Provide the [x, y] coordinate of the cell's center where the given text is located.  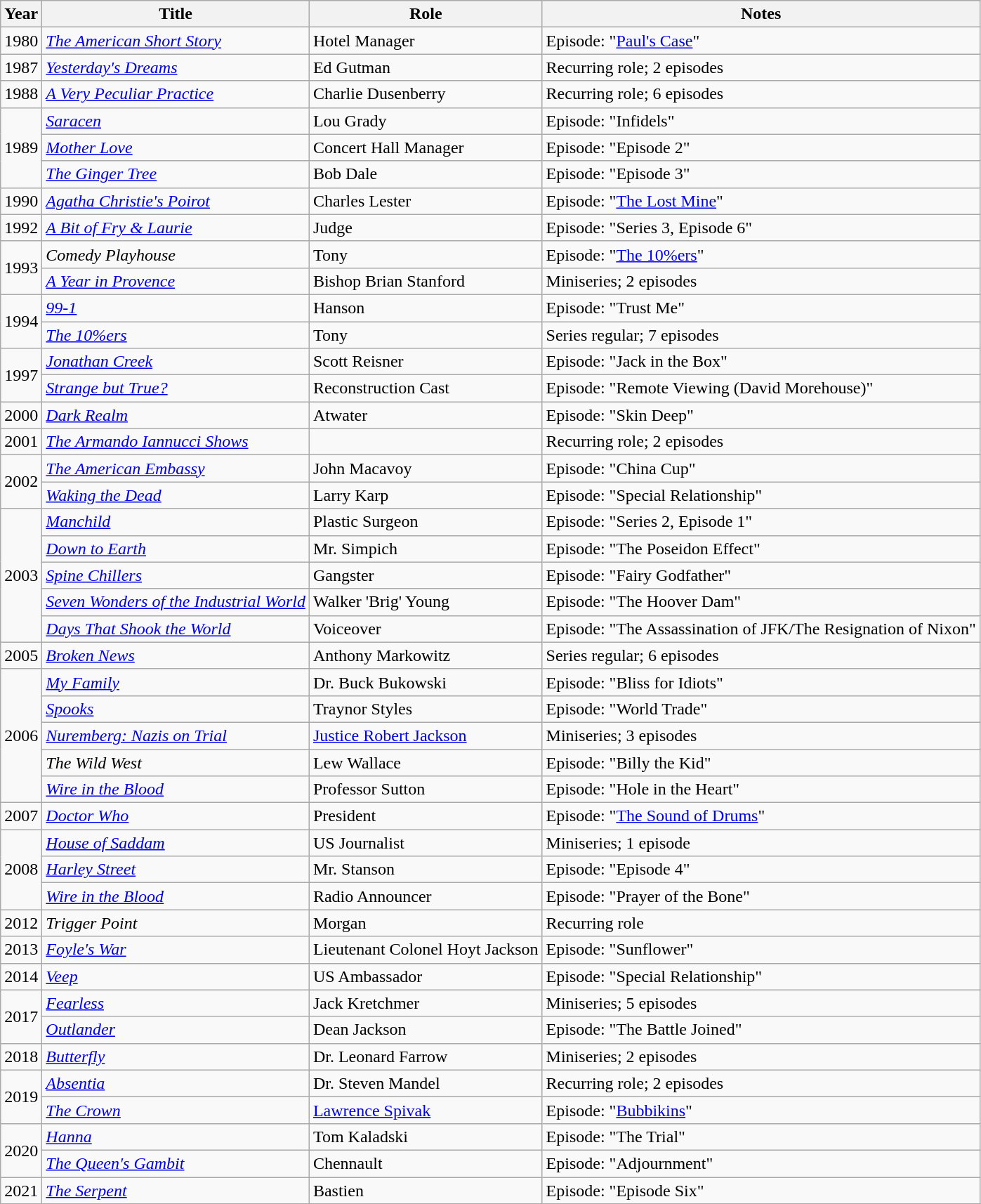
Charles Lester [426, 201]
1992 [21, 228]
Episode: "The Battle Joined" [761, 1030]
US Ambassador [426, 976]
US Journalist [426, 843]
2006 [21, 735]
Broken News [176, 655]
Dr. Leonard Farrow [426, 1056]
Episode: "Remote Viewing (David Morehouse)" [761, 388]
Episode: "World Trade" [761, 709]
Spooks [176, 709]
2018 [21, 1056]
Episode: "Bubbikins" [761, 1110]
1990 [21, 201]
Miniseries; 5 episodes [761, 1003]
Jack Kretchmer [426, 1003]
Episode: "Infidels" [761, 121]
2012 [21, 923]
Episode: "Sunflower" [761, 950]
Episode: "The Sound of Drums" [761, 816]
2008 [21, 870]
Episode: "Hole in the Heart" [761, 790]
Spine Chillers [176, 575]
Dean Jackson [426, 1030]
Yesterday's Dreams [176, 67]
2007 [21, 816]
2020 [21, 1150]
The 10%ers [176, 335]
Walker 'Brig' Young [426, 602]
1980 [21, 41]
Absentia [176, 1083]
Harley Street [176, 870]
Scott Reisner [426, 362]
Tom Kaladski [426, 1137]
Larry Karp [426, 495]
Down to Earth [176, 549]
Reconstruction Cast [426, 388]
Voiceover [426, 629]
Hanna [176, 1137]
The Armando Iannucci Shows [176, 442]
My Family [176, 682]
1987 [21, 67]
A Bit of Fry & Laurie [176, 228]
Morgan [426, 923]
A Year in Provence [176, 281]
The Queen's Gambit [176, 1163]
Episode: "Fairy Godfather" [761, 575]
2005 [21, 655]
Comedy Playhouse [176, 254]
Hanson [426, 308]
Dr. Buck Bukowski [426, 682]
Days That Shook the World [176, 629]
House of Saddam [176, 843]
99-1 [176, 308]
2019 [21, 1097]
2017 [21, 1016]
Episode: "Series 3, Episode 6" [761, 228]
Episode: "The Assassination of JFK/The Resignation of Nixon" [761, 629]
Episode: "Billy the Kid" [761, 762]
1994 [21, 321]
Episode: "Bliss for Idiots" [761, 682]
Fearless [176, 1003]
1997 [21, 375]
Traynor Styles [426, 709]
Episode: "Paul's Case" [761, 41]
Episode: "Series 2, Episode 1" [761, 522]
2000 [21, 415]
Lew Wallace [426, 762]
Nuremberg: Nazis on Trial [176, 735]
The Ginger Tree [176, 174]
Mother Love [176, 148]
Professor Sutton [426, 790]
Butterfly [176, 1056]
President [426, 816]
John Macavoy [426, 469]
Veep [176, 976]
The Wild West [176, 762]
Title [176, 14]
Episode: "The 10%ers" [761, 254]
Episode: "Prayer of the Bone" [761, 896]
Role [426, 14]
Mr. Stanson [426, 870]
Dark Realm [176, 415]
Gangster [426, 575]
Charlie Dusenberry [426, 94]
Lawrence Spivak [426, 1110]
Trigger Point [176, 923]
A Very Peculiar Practice [176, 94]
Lou Grady [426, 121]
The American Short Story [176, 41]
Episode: "Trust Me" [761, 308]
2002 [21, 482]
Waking the Dead [176, 495]
Miniseries; 3 episodes [761, 735]
Episode: "Skin Deep" [761, 415]
2001 [21, 442]
Mr. Simpich [426, 549]
Radio Announcer [426, 896]
Outlander [176, 1030]
2003 [21, 575]
Ed Gutman [426, 67]
Judge [426, 228]
Lieutenant Colonel Hoyt Jackson [426, 950]
Series regular; 7 episodes [761, 335]
Episode: "Episode Six" [761, 1191]
The Crown [176, 1110]
The Serpent [176, 1191]
Year [21, 14]
Anthony Markowitz [426, 655]
Doctor Who [176, 816]
Saracen [176, 121]
1988 [21, 94]
Foyle's War [176, 950]
Hotel Manager [426, 41]
Notes [761, 14]
Bob Dale [426, 174]
Episode: "Adjournment" [761, 1163]
1989 [21, 148]
1993 [21, 268]
Episode: "The Trial" [761, 1137]
Bastien [426, 1191]
Concert Hall Manager [426, 148]
Plastic Surgeon [426, 522]
Justice Robert Jackson [426, 735]
Episode: "The Lost Mine" [761, 201]
Episode: "Jack in the Box" [761, 362]
Atwater [426, 415]
Seven Wonders of the Industrial World [176, 602]
Agatha Christie's Poirot [176, 201]
Episode: "Episode 4" [761, 870]
Dr. Steven Mandel [426, 1083]
Strange but True? [176, 388]
Recurring role; 6 episodes [761, 94]
Manchild [176, 522]
Recurring role [761, 923]
2021 [21, 1191]
Bishop Brian Stanford [426, 281]
Episode: "China Cup" [761, 469]
Episode: "The Hoover Dam" [761, 602]
Episode: "Episode 3" [761, 174]
Chennault [426, 1163]
2014 [21, 976]
Series regular; 6 episodes [761, 655]
Episode: "The Poseidon Effect" [761, 549]
The American Embassy [176, 469]
Miniseries; 1 episode [761, 843]
2013 [21, 950]
Jonathan Creek [176, 362]
Episode: "Episode 2" [761, 148]
